Determine the (x, y) coordinate at the center of the cell enclosing the given text.  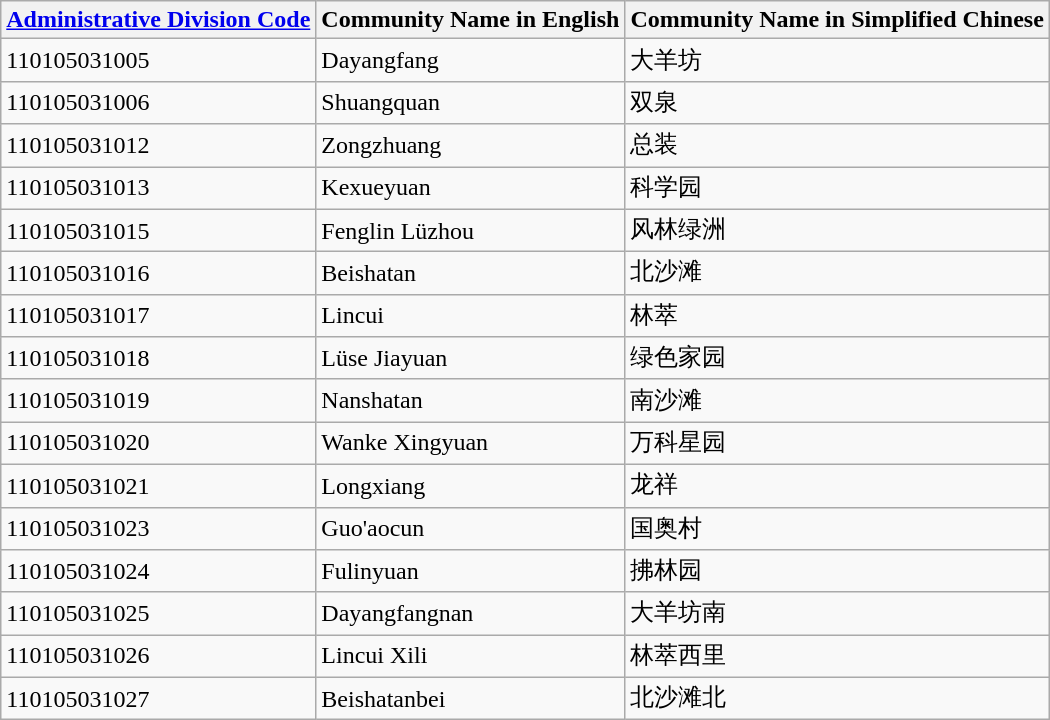
110105031026 (158, 656)
国奥村 (837, 528)
龙祥 (837, 486)
110105031006 (158, 102)
Wanke Xingyuan (470, 444)
Fenglin Lüzhou (470, 230)
Administrative Division Code (158, 20)
Fulinyuan (470, 572)
110105031013 (158, 188)
科学园 (837, 188)
Dayangfang (470, 60)
110105031016 (158, 274)
110105031025 (158, 614)
110105031012 (158, 146)
Community Name in English (470, 20)
Nanshatan (470, 400)
风林绿洲 (837, 230)
Beishatan (470, 274)
总装 (837, 146)
110105031005 (158, 60)
110105031020 (158, 444)
Longxiang (470, 486)
林萃西里 (837, 656)
林萃 (837, 316)
Zongzhuang (470, 146)
大羊坊 (837, 60)
北沙滩 (837, 274)
南沙滩 (837, 400)
Lincui Xili (470, 656)
绿色家园 (837, 358)
拂林园 (837, 572)
Shuangquan (470, 102)
大羊坊南 (837, 614)
Guo'aocun (470, 528)
110105031015 (158, 230)
110105031019 (158, 400)
双泉 (837, 102)
110105031018 (158, 358)
Lincui (470, 316)
Community Name in Simplified Chinese (837, 20)
万科星园 (837, 444)
Kexueyuan (470, 188)
110105031017 (158, 316)
Beishatanbei (470, 698)
Dayangfangnan (470, 614)
110105031024 (158, 572)
110105031021 (158, 486)
北沙滩北 (837, 698)
Lüse Jiayuan (470, 358)
110105031023 (158, 528)
110105031027 (158, 698)
